Locate the cell with the specified text and output its (x, y) center coordinate. 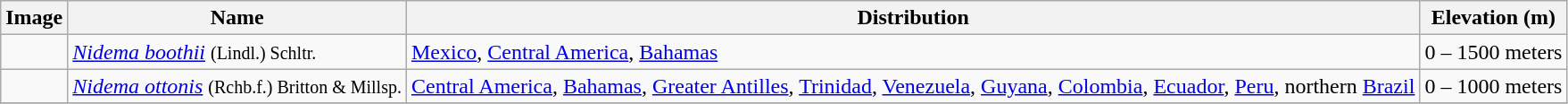
Distribution (912, 18)
Nidema boothii (Lindl.) Schltr. (237, 52)
0 – 1000 meters (1494, 86)
0 – 1500 meters (1494, 52)
Central America, Bahamas, Greater Antilles, Trinidad, Venezuela, Guyana, Colombia, Ecuador, Peru, northern Brazil (912, 86)
Nidema ottonis (Rchb.f.) Britton & Millsp. (237, 86)
Name (237, 18)
Image (34, 18)
Elevation (m) (1494, 18)
Mexico, Central America, Bahamas (912, 52)
